Pinpoint the cell where the given text exists, returning its [x, y] midpoint coordinate. 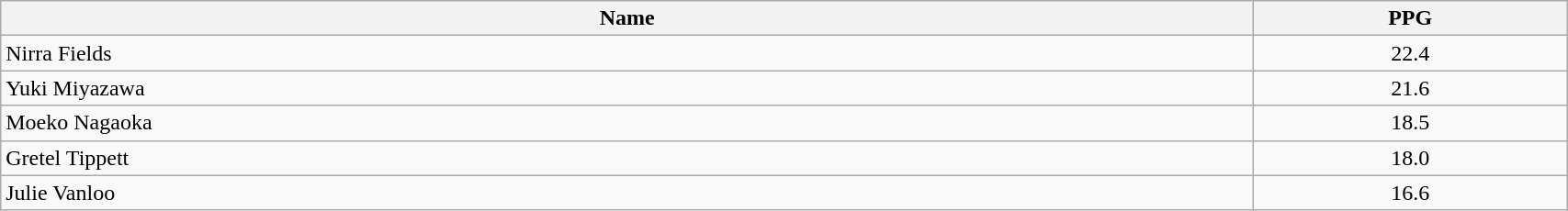
Yuki Miyazawa [627, 88]
Julie Vanloo [627, 193]
Gretel Tippett [627, 158]
Moeko Nagaoka [627, 123]
PPG [1411, 18]
22.4 [1411, 53]
18.0 [1411, 158]
21.6 [1411, 88]
Nirra Fields [627, 53]
16.6 [1411, 193]
Name [627, 18]
18.5 [1411, 123]
